Search for the cell housing the specified text and yield its [X, Y] center coordinate. 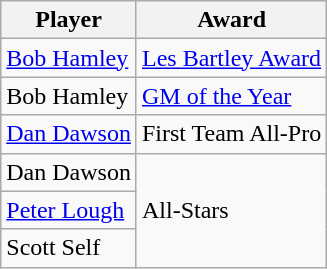
Scott Self [69, 248]
GM of the Year [231, 96]
Award [231, 20]
Player [69, 20]
Peter Lough [69, 210]
Les Bartley Award [231, 58]
All-Stars [231, 210]
First Team All-Pro [231, 134]
